Capture the cell that displays the provided text and extract its (x, y) central coordinate. 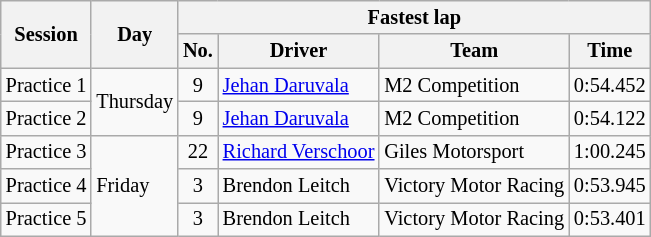
Giles Motorsport (474, 152)
Practice 5 (46, 219)
Practice 3 (46, 152)
22 (198, 152)
Team (474, 51)
Practice 1 (46, 85)
0:53.401 (610, 219)
Practice 4 (46, 186)
Driver (299, 51)
Day (134, 34)
No. (198, 51)
Richard Verschoor (299, 152)
0:54.122 (610, 118)
Thursday (134, 102)
0:53.945 (610, 186)
1:00.245 (610, 152)
0:54.452 (610, 85)
Friday (134, 186)
Session (46, 34)
Fastest lap (414, 17)
Practice 2 (46, 118)
Time (610, 51)
